Identify which cell holds the provided text, then report its (x, y) central coordinate. 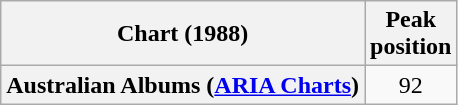
Peakposition (411, 34)
Chart (1988) (183, 34)
92 (411, 85)
Australian Albums (ARIA Charts) (183, 85)
